Return [x, y] of the center of cell containing provided text 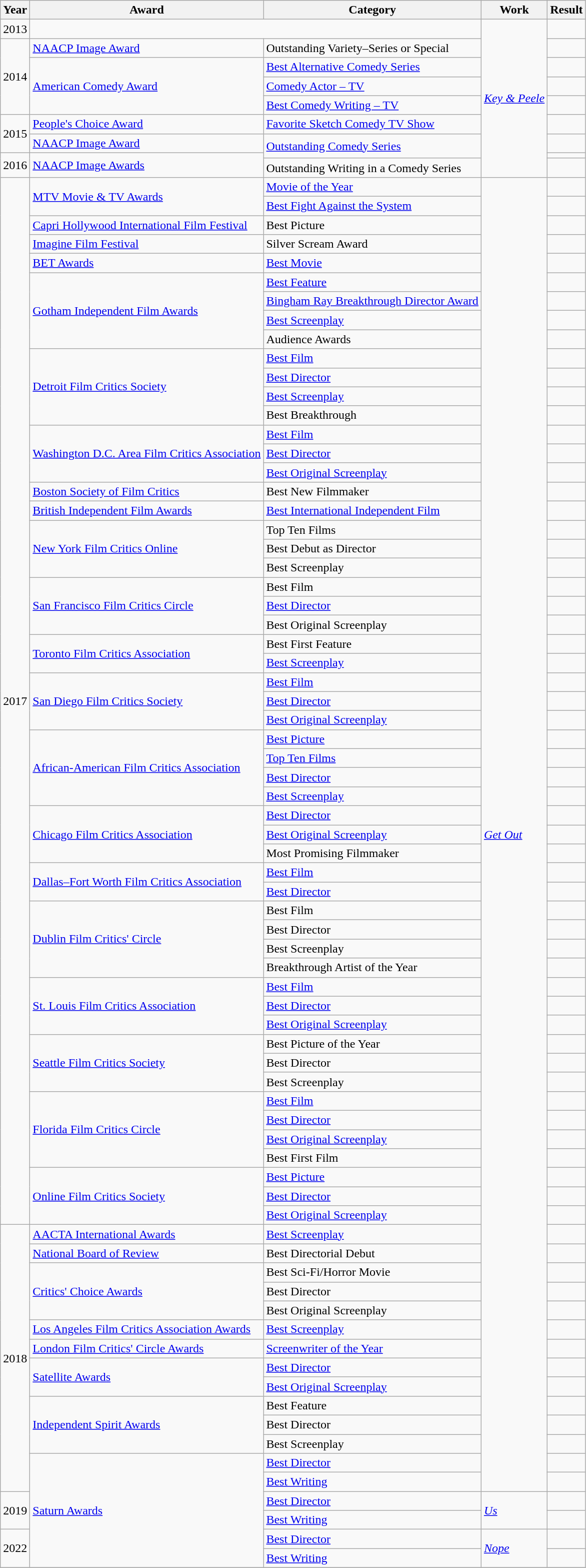
National Board of Review [147, 1253]
Independent Spirit Awards [147, 1424]
Audience Awards [372, 339]
Best New Filmmaker [372, 491]
Best First Film [372, 1158]
Best Picture of the Year [372, 1044]
New York Film Critics Online [147, 549]
Dallas–Fort Worth Film Critics Association [147, 882]
Favorite Sketch Comedy TV Show [372, 124]
St. Louis Film Critics Association [147, 1006]
London Film Critics' Circle Awards [147, 1348]
Category [372, 10]
Imagine Film Festival [147, 244]
Work [514, 10]
Best Comedy Writing – TV [372, 105]
2018 [15, 1358]
Satellite Awards [147, 1377]
Best Movie [372, 263]
British Independent Film Awards [147, 510]
2015 [15, 134]
Florida Film Critics Circle [147, 1129]
Silver Scream Award [372, 244]
Outstanding Variety–Series or Special [372, 48]
Comedy Actor – TV [372, 86]
Most Promising Filmmaker [372, 854]
Boston Society of Film Critics [147, 491]
Breakthrough Artist of the Year [372, 968]
Best Sci-Fi/Horror Movie [372, 1272]
Saturn Awards [147, 1510]
Nope [514, 1548]
Online Film Critics Society [147, 1196]
Movie of the Year [372, 187]
Us [514, 1510]
Award [147, 10]
MTV Movie & TV Awards [147, 196]
2014 [15, 77]
Result [566, 10]
Toronto Film Critics Association [147, 653]
San Francisco Film Critics Circle [147, 606]
2022 [15, 1548]
2017 [15, 700]
African-American Film Critics Association [147, 767]
Bingham Ray Breakthrough Director Award [372, 301]
American Comedy Award [147, 86]
Capri Hollywood International Film Festival [147, 225]
2019 [15, 1510]
2013 [15, 29]
Chicago Film Critics Association [147, 834]
Best International Independent Film [372, 510]
Outstanding Writing in a Comedy Series [372, 168]
Best Directorial Debut [372, 1253]
Year [15, 10]
NAACP Image Awards [147, 165]
San Diego Film Critics Society [147, 701]
Key & Peele [514, 99]
Seattle Film Critics Society [147, 1063]
Best Fight Against the System [372, 206]
2016 [15, 165]
Outstanding Comedy Series [372, 146]
Critics' Choice Awards [147, 1291]
Washington D.C. Area Film Critics Association [147, 453]
Best First Feature [372, 644]
Dublin Film Critics' Circle [147, 939]
People's Choice Award [147, 124]
BET Awards [147, 263]
Screenwriter of the Year [372, 1348]
Best Breakthrough [372, 415]
Detroit Film Critics Society [147, 387]
Best Debut as Director [372, 549]
Get Out [514, 834]
Best Alternative Comedy Series [372, 67]
Gotham Independent Film Awards [147, 311]
AACTA International Awards [147, 1234]
Los Angeles Film Critics Association Awards [147, 1329]
